For the text-containing cell, return its midpoint in [x, y] coordinate format. 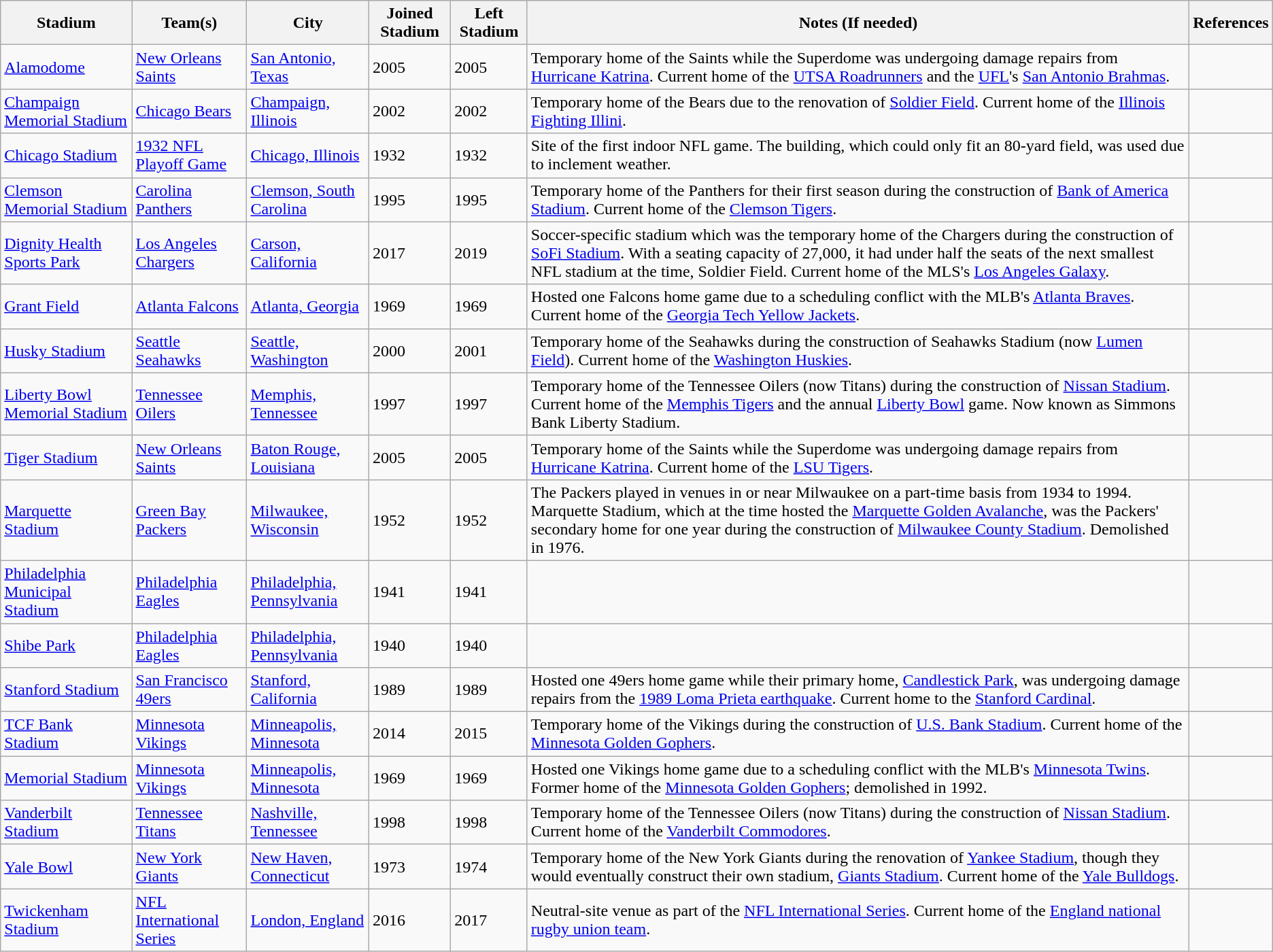
Alamodome [67, 67]
Team(s) [189, 23]
Dignity Health Sports Park [67, 253]
Liberty Bowl Memorial Stadium [67, 404]
San Francisco 49ers [189, 690]
Chicago, Illinois [307, 155]
Husky Stadium [67, 351]
NFL International Series [189, 920]
City [307, 23]
Stadium [67, 23]
Atlanta Falcons [189, 306]
New York Giants [189, 866]
Baton Rouge, Louisiana [307, 457]
Memphis, Tennessee [307, 404]
Grant Field [67, 306]
Chicago Stadium [67, 155]
References [1231, 23]
TCF Bank Stadium [67, 734]
Los Angeles Chargers [189, 253]
Clemson, South Carolina [307, 200]
Memorial Stadium [67, 778]
San Antonio, Texas [307, 67]
Neutral-site venue as part of the NFL International Series. Current home of the England national rugby union team. [858, 920]
Shibe Park [67, 645]
Milwaukee, Wisconsin [307, 520]
2019 [490, 253]
Temporary home of the Seahawks during the construction of Seahawks Stadium (now Lumen Field). Current home of the Washington Huskies. [858, 351]
Site of the first indoor NFL game. The building, which could only fit an 80-yard field, was used due to inclement weather. [858, 155]
Champaign Memorial Stadium [67, 112]
Seattle, Washington [307, 351]
Stanford, California [307, 690]
Temporary home of the Panthers for their first season during the construction of Bank of America Stadium. Current home of the Clemson Tigers. [858, 200]
1973 [409, 866]
Tiger Stadium [67, 457]
Carolina Panthers [189, 200]
Left Stadium [490, 23]
1974 [490, 866]
Atlanta, Georgia [307, 306]
Temporary home of the Bears due to the renovation of Soldier Field. Current home of the Illinois Fighting Illini. [858, 112]
Seattle Seahawks [189, 351]
1932 NFL Playoff Game [189, 155]
Temporary home of the Tennessee Oilers (now Titans) during the construction of Nissan Stadium. Current home of the Vanderbilt Commodores. [858, 823]
Tennessee Titans [189, 823]
Notes (If needed) [858, 23]
2001 [490, 351]
Temporary home of the Vikings during the construction of U.S. Bank Stadium. Current home of the Minnesota Golden Gophers. [858, 734]
2015 [490, 734]
Champaign, Illinois [307, 112]
Stanford Stadium [67, 690]
Green Bay Packers [189, 520]
Vanderbilt Stadium [67, 823]
Clemson Memorial Stadium [67, 200]
Temporary home of the Saints while the Superdome was undergoing damage repairs from Hurricane Katrina. Current home of the LSU Tigers. [858, 457]
Hosted one Falcons home game due to a scheduling conflict with the MLB's Atlanta Braves. Current home of the Georgia Tech Yellow Jackets. [858, 306]
Philadelphia Municipal Stadium [67, 592]
Joined Stadium [409, 23]
2014 [409, 734]
Chicago Bears [189, 112]
Twickenham Stadium [67, 920]
London, England [307, 920]
Nashville, Tennessee [307, 823]
Marquette Stadium [67, 520]
Yale Bowl [67, 866]
Carson, California [307, 253]
Tennessee Oilers [189, 404]
2016 [409, 920]
2000 [409, 351]
New Haven, Connecticut [307, 866]
